Determine the [x, y] coordinate at the center of the cell enclosing the given text.  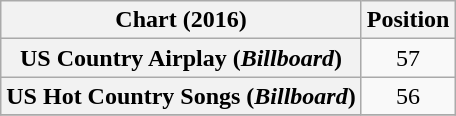
US Country Airplay (Billboard) [181, 58]
US Hot Country Songs (Billboard) [181, 96]
56 [408, 96]
Position [408, 20]
Chart (2016) [181, 20]
57 [408, 58]
